Scan for the cell matching the given text and deliver its [X, Y] coordinate at center. 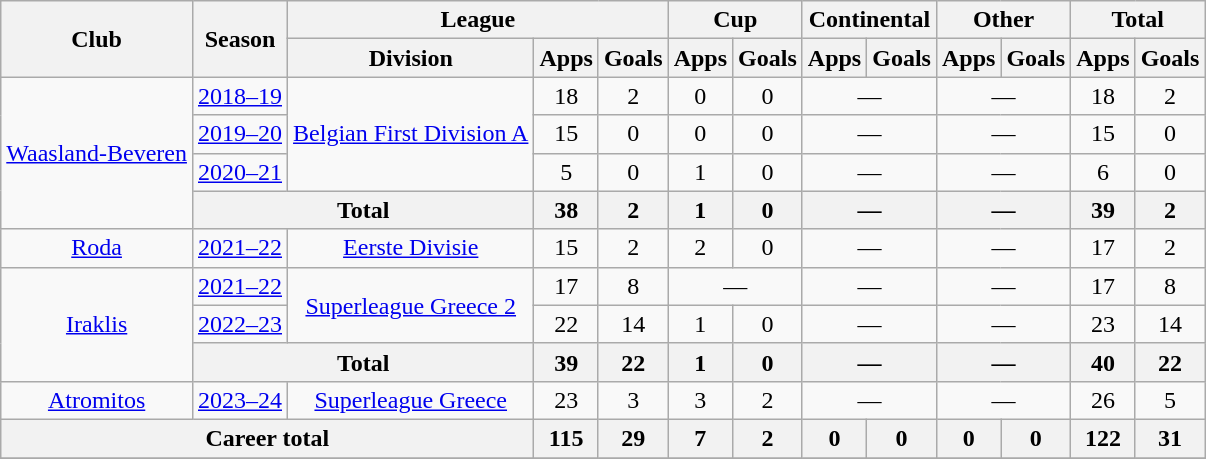
115 [566, 438]
2020–21 [240, 172]
2022–23 [240, 324]
2018–19 [240, 96]
Roda [97, 248]
29 [633, 438]
Superleague Greece 2 [411, 305]
Career total [268, 438]
Cup [735, 20]
31 [1170, 438]
Waasland-Beveren [97, 153]
Continental [869, 20]
Season [240, 39]
38 [566, 210]
Superleague Greece [411, 400]
26 [1103, 400]
7 [700, 438]
40 [1103, 362]
2023–24 [240, 400]
6 [1103, 172]
Club [97, 39]
2019–20 [240, 134]
Eerste Divisie [411, 248]
122 [1103, 438]
Atromitos [97, 400]
Division [411, 58]
League [478, 20]
Other [1003, 20]
Iraklis [97, 324]
Belgian First Division A [411, 134]
